From the cell containing the given text, extract its center point as (x, y) coordinate. 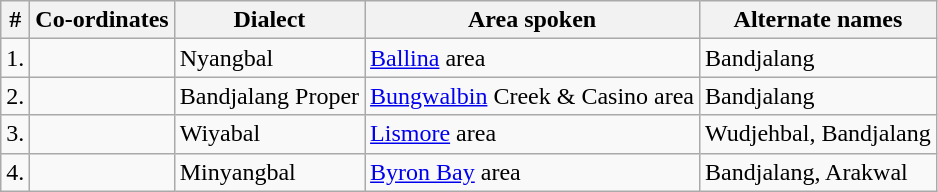
Co-ordinates (102, 20)
3. (16, 134)
# (16, 20)
Byron Bay area (532, 172)
Wiyabal (269, 134)
Dialect (269, 20)
Alternate names (818, 20)
Minyangbal (269, 172)
4. (16, 172)
Area spoken (532, 20)
1. (16, 58)
Bungwalbin Creek & Casino area (532, 96)
Nyangbal (269, 58)
Lismore area (532, 134)
Ballina area (532, 58)
Bandjalang, Arakwal (818, 172)
2. (16, 96)
Wudjehbal, Bandjalang (818, 134)
Bandjalang Proper (269, 96)
